Identify which cell holds the provided text, then report its (X, Y) central coordinate. 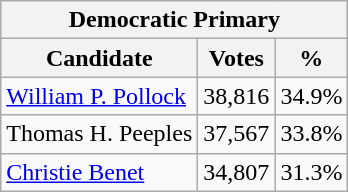
34,807 (236, 172)
38,816 (236, 96)
31.3% (312, 172)
37,567 (236, 134)
Democratic Primary (174, 20)
Candidate (100, 58)
34.9% (312, 96)
Votes (236, 58)
Christie Benet (100, 172)
William P. Pollock (100, 96)
Thomas H. Peeples (100, 134)
33.8% (312, 134)
% (312, 58)
